For the text-containing cell, return its midpoint in (X, Y) coordinate format. 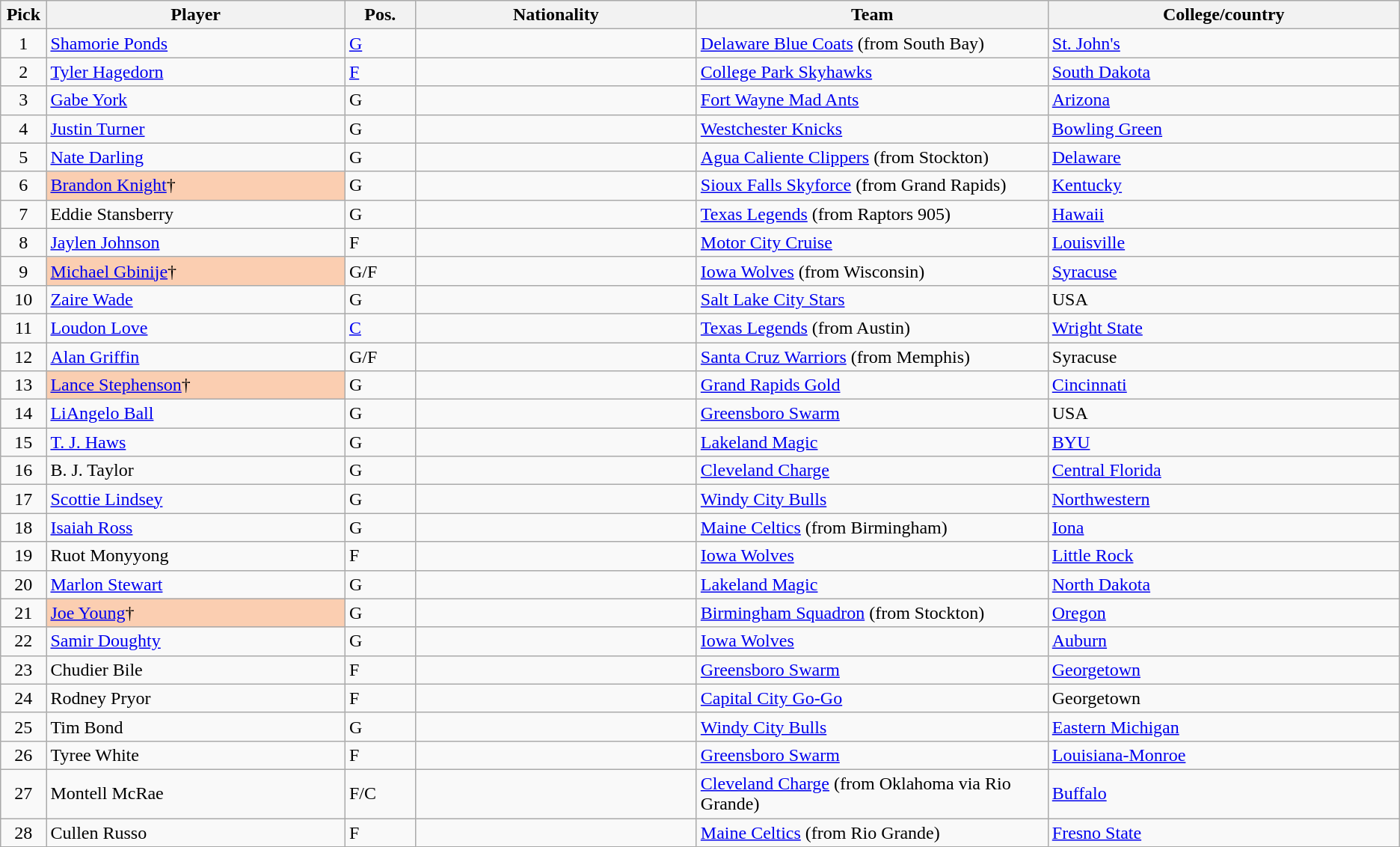
19 (24, 556)
Lance Stephenson† (196, 385)
LiAngelo Ball (196, 414)
11 (24, 328)
Brandon Knight† (196, 186)
Motor City Cruise (872, 242)
Michael Gbinije† (196, 271)
Isaiah Ross (196, 528)
Fort Wayne Mad Ants (872, 100)
Texas Legends (from Raptors 905) (872, 214)
Arizona (1224, 100)
Tyree White (196, 755)
Central Florida (1224, 471)
Pos. (380, 15)
Marlon Stewart (196, 584)
Joe Young† (196, 613)
Loudon Love (196, 328)
Zaire Wade (196, 299)
Little Rock (1224, 556)
Texas Legends (from Austin) (872, 328)
26 (24, 755)
Chudier Bile (196, 670)
Jaylen Johnson (196, 242)
Cincinnati (1224, 385)
Montell McRae (196, 793)
Nate Darling (196, 157)
Hawaii (1224, 214)
St. John's (1224, 43)
Justin Turner (196, 129)
South Dakota (1224, 72)
Eddie Stansberry (196, 214)
College/country (1224, 15)
Capital City Go-Go (872, 698)
Team (872, 15)
Tyler Hagedorn (196, 72)
Fresno State (1224, 833)
20 (24, 584)
Iowa Wolves (from Wisconsin) (872, 271)
Pick (24, 15)
2 (24, 72)
Buffalo (1224, 793)
Tim Bond (196, 727)
Player (196, 15)
Cleveland Charge (from Oklahoma via Rio Grande) (872, 793)
Northwestern (1224, 499)
6 (24, 186)
5 (24, 157)
Kentucky (1224, 186)
Delaware (1224, 157)
North Dakota (1224, 584)
3 (24, 100)
Louisiana-Monroe (1224, 755)
Westchester Knicks (872, 129)
21 (24, 613)
Louisville (1224, 242)
Samir Doughty (196, 641)
Eastern Michigan (1224, 727)
Gabe York (196, 100)
13 (24, 385)
24 (24, 698)
T. J. Haws (196, 442)
Shamorie Ponds (196, 43)
4 (24, 129)
Auburn (1224, 641)
8 (24, 242)
18 (24, 528)
15 (24, 442)
Rodney Pryor (196, 698)
Bowling Green (1224, 129)
College Park Skyhawks (872, 72)
1 (24, 43)
14 (24, 414)
Cullen Russo (196, 833)
Alan Griffin (196, 357)
Nationality (556, 15)
Grand Rapids Gold (872, 385)
Sioux Falls Skyforce (from Grand Rapids) (872, 186)
Scottie Lindsey (196, 499)
Maine Celtics (from Rio Grande) (872, 833)
Cleveland Charge (872, 471)
23 (24, 670)
10 (24, 299)
C (380, 328)
28 (24, 833)
Wright State (1224, 328)
9 (24, 271)
Santa Cruz Warriors (from Memphis) (872, 357)
BYU (1224, 442)
25 (24, 727)
27 (24, 793)
12 (24, 357)
Agua Caliente Clippers (from Stockton) (872, 157)
B. J. Taylor (196, 471)
7 (24, 214)
16 (24, 471)
Oregon (1224, 613)
F/C (380, 793)
17 (24, 499)
Delaware Blue Coats (from South Bay) (872, 43)
Maine Celtics (from Birmingham) (872, 528)
Birmingham Squadron (from Stockton) (872, 613)
Ruot Monyyong (196, 556)
Iona (1224, 528)
22 (24, 641)
Salt Lake City Stars (872, 299)
